Output the (X, Y) coordinate of the center of the cell containing the given text.  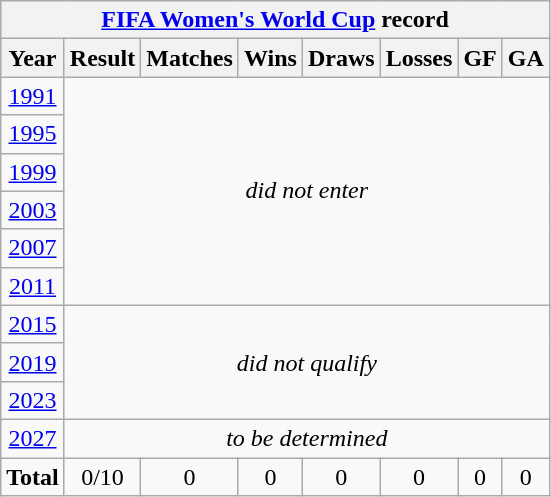
Result (102, 58)
2027 (33, 438)
Matches (190, 58)
GF (480, 58)
Losses (419, 58)
1991 (33, 96)
2011 (33, 286)
did not qualify (306, 362)
did not enter (306, 191)
Draws (341, 58)
2003 (33, 210)
1995 (33, 134)
2015 (33, 324)
Total (33, 477)
2007 (33, 248)
Wins (270, 58)
2019 (33, 362)
FIFA Women's World Cup record (276, 20)
1999 (33, 172)
to be determined (306, 438)
2023 (33, 400)
Year (33, 58)
0/10 (102, 477)
GA (526, 58)
